Pinpoint the cell where the given text exists, returning its (x, y) midpoint coordinate. 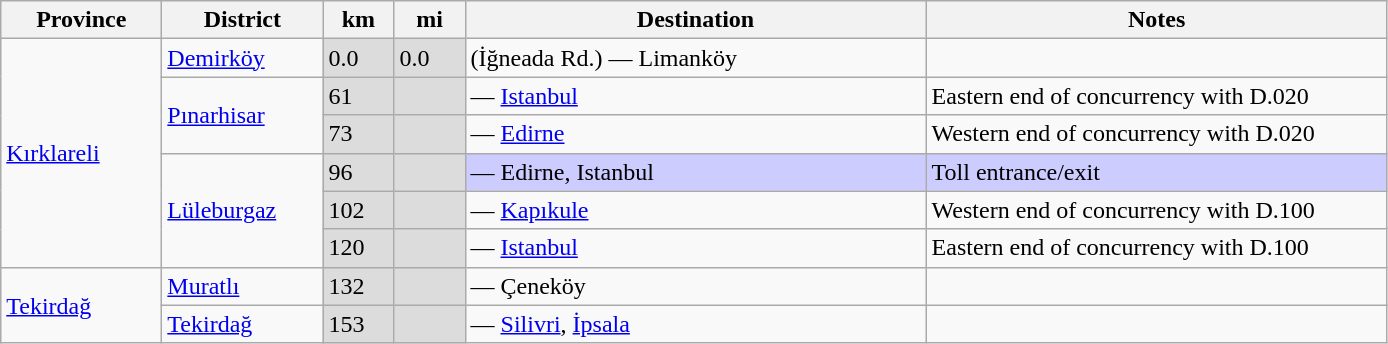
Lüleburgaz (242, 210)
Pınarhisar (242, 115)
Kırklareli (82, 153)
Eastern end of concurrency with D.100 (1156, 248)
Western end of concurrency with D.100 (1156, 210)
— Silivri, İpsala (696, 324)
Eastern end of concurrency with D.020 (1156, 96)
120 (358, 248)
102 (358, 210)
— Çeneköy (696, 286)
73 (358, 134)
km (358, 20)
(İğneada Rd.) — Limanköy (696, 58)
Destination (696, 20)
Province (82, 20)
— Edirne, Istanbul (696, 172)
Western end of concurrency with D.020 (1156, 134)
153 (358, 324)
Muratlı (242, 286)
— Edirne (696, 134)
District (242, 20)
— Kapıkule (696, 210)
Demirköy (242, 58)
61 (358, 96)
mi (430, 20)
Notes (1156, 20)
96 (358, 172)
132 (358, 286)
Toll entrance/exit (1156, 172)
